Extract the [x, y] coordinate from the center of the cell holding the provided text.  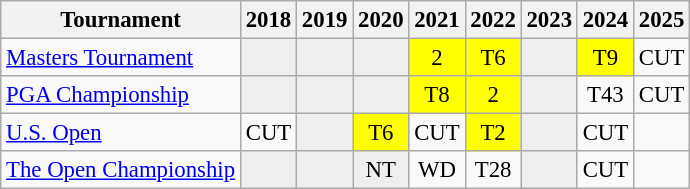
WD [437, 170]
2021 [437, 20]
2020 [381, 20]
T8 [437, 95]
Masters Tournament [121, 58]
T28 [493, 170]
U.S. Open [121, 133]
The Open Championship [121, 170]
NT [381, 170]
2024 [605, 20]
T9 [605, 58]
T2 [493, 133]
2019 [325, 20]
Tournament [121, 20]
2018 [268, 20]
PGA Championship [121, 95]
2023 [549, 20]
2025 [661, 20]
T43 [605, 95]
2022 [493, 20]
